Return the [x, y] coordinate for the center point of the cell that contains the specified text.  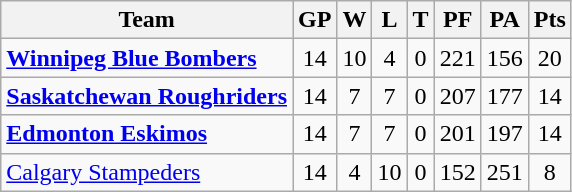
8 [550, 172]
156 [504, 58]
197 [504, 134]
207 [458, 96]
Pts [550, 20]
20 [550, 58]
GP [315, 20]
W [354, 20]
201 [458, 134]
Winnipeg Blue Bombers [147, 58]
L [390, 20]
251 [504, 172]
Edmonton Eskimos [147, 134]
PA [504, 20]
PF [458, 20]
T [420, 20]
Calgary Stampeders [147, 172]
Saskatchewan Roughriders [147, 96]
Team [147, 20]
177 [504, 96]
221 [458, 58]
152 [458, 172]
